Locate the cell with the specified text and output its (x, y) center coordinate. 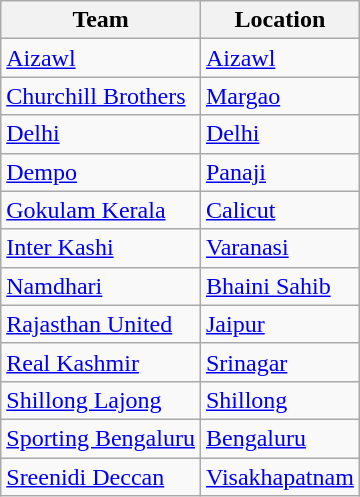
Jaipur (280, 324)
Dempo (101, 172)
Bhaini Sahib (280, 286)
Bengaluru (280, 438)
Srinagar (280, 362)
Rajasthan United (101, 324)
Varanasi (280, 248)
Location (280, 20)
Calicut (280, 210)
Sporting Bengaluru (101, 438)
Real Kashmir (101, 362)
Visakhapatnam (280, 477)
Namdhari (101, 286)
Inter Kashi (101, 248)
Margao (280, 96)
Shillong Lajong (101, 400)
Gokulam Kerala (101, 210)
Team (101, 20)
Churchill Brothers (101, 96)
Shillong (280, 400)
Panaji (280, 172)
Sreenidi Deccan (101, 477)
